Return (x, y) of the center of cell containing provided text 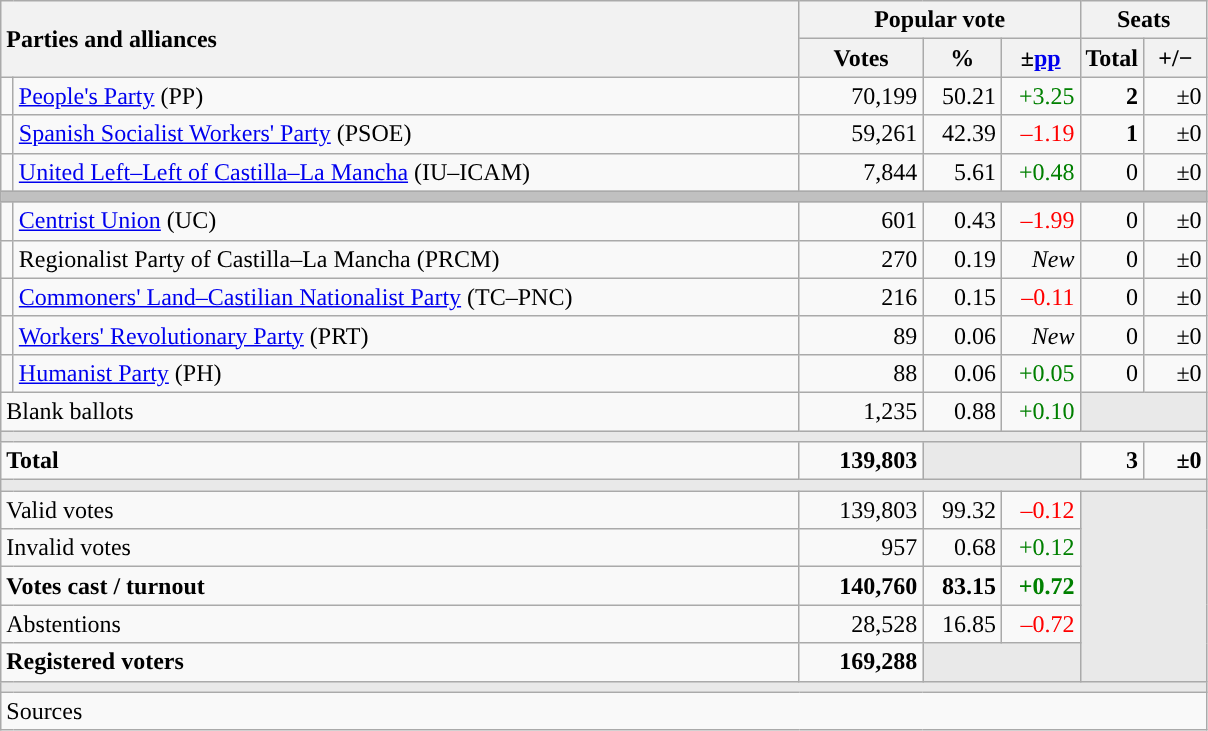
Popular vote (940, 20)
42.39 (962, 134)
88 (861, 373)
957 (861, 548)
+0.10 (1040, 411)
Regionalist Party of Castilla–La Mancha (PRCM) (406, 259)
±pp (1040, 58)
5.61 (962, 172)
Abstentions (400, 624)
–1.19 (1040, 134)
Votes cast / turnout (400, 586)
Invalid votes (400, 548)
+/− (1176, 58)
Commoners' Land–Castilian Nationalist Party (TC–PNC) (406, 297)
Blank ballots (400, 411)
–0.11 (1040, 297)
+0.05 (1040, 373)
83.15 (962, 586)
+0.12 (1040, 548)
Workers' Revolutionary Party (PRT) (406, 335)
216 (861, 297)
Valid votes (400, 510)
0.88 (962, 411)
Sources (604, 711)
Parties and alliances (400, 39)
People's Party (PP) (406, 96)
Humanist Party (PH) (406, 373)
Centrist Union (UC) (406, 221)
0.19 (962, 259)
+0.48 (1040, 172)
70,199 (861, 96)
Votes (861, 58)
270 (861, 259)
99.32 (962, 510)
169,288 (861, 662)
–1.99 (1040, 221)
89 (861, 335)
601 (861, 221)
3 (1112, 461)
0.15 (962, 297)
–0.72 (1040, 624)
50.21 (962, 96)
+3.25 (1040, 96)
Seats (1144, 20)
United Left–Left of Castilla–La Mancha (IU–ICAM) (406, 172)
0.68 (962, 548)
% (962, 58)
2 (1112, 96)
+0.72 (1040, 586)
Spanish Socialist Workers' Party (PSOE) (406, 134)
140,760 (861, 586)
16.85 (962, 624)
Registered voters (400, 662)
0.43 (962, 221)
1,235 (861, 411)
1 (1112, 134)
28,528 (861, 624)
7,844 (861, 172)
59,261 (861, 134)
–0.12 (1040, 510)
